Return the (x, y) coordinate for the center point of the cell that contains the specified text.  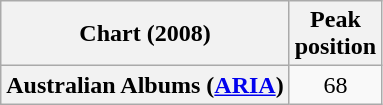
Peakposition (335, 34)
Australian Albums (ARIA) (145, 85)
Chart (2008) (145, 34)
68 (335, 85)
